Provide the [x, y] coordinate of the cell's center where the given text is located.  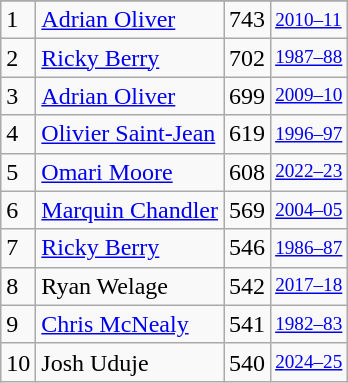
2 [18, 58]
Ryan Welage [130, 286]
10 [18, 362]
546 [248, 248]
7 [18, 248]
541 [248, 324]
2022–23 [309, 172]
2009–10 [309, 96]
1986–87 [309, 248]
1987–88 [309, 58]
699 [248, 96]
569 [248, 210]
Marquin Chandler [130, 210]
743 [248, 20]
2017–18 [309, 286]
3 [18, 96]
9 [18, 324]
Olivier Saint-Jean [130, 134]
Josh Uduje [130, 362]
Omari Moore [130, 172]
540 [248, 362]
702 [248, 58]
6 [18, 210]
608 [248, 172]
Chris McNealy [130, 324]
1 [18, 20]
2004–05 [309, 210]
542 [248, 286]
2010–11 [309, 20]
619 [248, 134]
2024–25 [309, 362]
5 [18, 172]
8 [18, 286]
1982–83 [309, 324]
1996–97 [309, 134]
4 [18, 134]
